Locate the cell with the specified text and output its [X, Y] center coordinate. 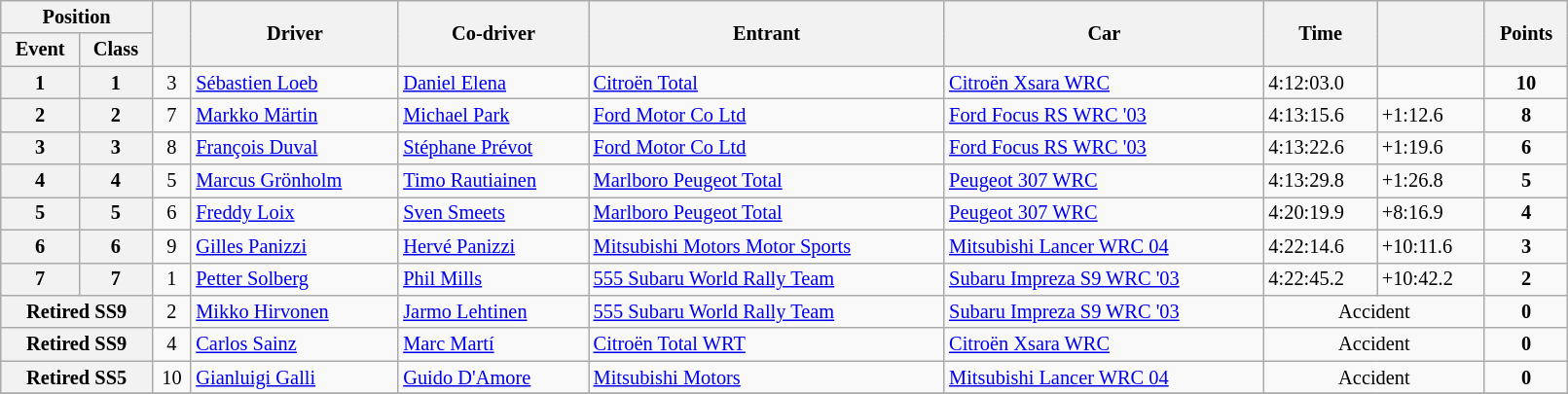
Citroën Total WRT [767, 344]
4:12:03.0 [1321, 83]
Position [77, 17]
Entrant [767, 33]
Sven Smeets [492, 213]
Driver [294, 33]
Sébastien Loeb [294, 83]
Mitsubishi Motors [767, 377]
+10:11.6 [1431, 246]
Time [1321, 33]
Freddy Loix [294, 213]
Gianluigi Galli [294, 377]
François Duval [294, 148]
Petter Solberg [294, 279]
4:22:45.2 [1321, 279]
4:13:22.6 [1321, 148]
Marcus Grönholm [294, 181]
+1:12.6 [1431, 115]
Daniel Elena [492, 83]
4:22:14.6 [1321, 246]
Marc Martí [492, 344]
Gilles Panizzi [294, 246]
Points [1526, 33]
Class [117, 50]
Car [1104, 33]
Timo Rautiainen [492, 181]
Mitsubishi Motors Motor Sports [767, 246]
4:20:19.9 [1321, 213]
+1:19.6 [1431, 148]
Retired SS5 [77, 377]
Stéphane Prévot [492, 148]
Phil Mills [492, 279]
Jarmo Lehtinen [492, 311]
Citroën Total [767, 83]
Michael Park [492, 115]
Markko Märtin [294, 115]
+8:16.9 [1431, 213]
+10:42.2 [1431, 279]
4:13:15.6 [1321, 115]
Hervé Panizzi [492, 246]
Carlos Sainz [294, 344]
Co-driver [492, 33]
4:13:29.8 [1321, 181]
Event [41, 50]
Mikko Hirvonen [294, 311]
9 [171, 246]
Guido D'Amore [492, 377]
+1:26.8 [1431, 181]
